Provide the [X, Y] coordinate of the cell's center where the given text is located.  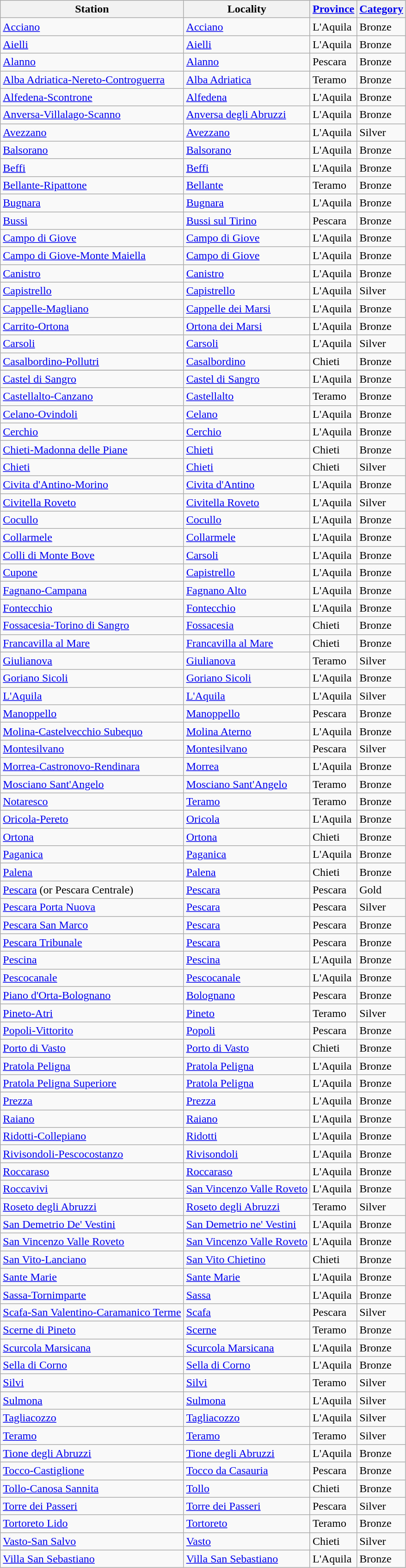
Morrea-Castronovo-Rendinara [92, 766]
Molina Aterno [247, 731]
Tocco-Castiglione [92, 1471]
Category [381, 9]
Scerne [247, 1330]
Popoli-Vittorito [92, 1030]
Roccavivi [92, 1189]
Tollo [247, 1488]
Civita d'Antino-Morino [92, 484]
Vasto [247, 1541]
Alba Adriatica-Nereto-Controguerra [92, 80]
Rivisondoli [247, 1154]
Cupone [92, 573]
Castellalto [247, 397]
San Vito Chietino [247, 1259]
Colli di Monte Bove [92, 555]
Anversa degli Abruzzi [247, 115]
Ortona dei Marsi [247, 326]
Bussi [92, 221]
Celano [247, 414]
San Vito-Lanciano [92, 1259]
Sassa [247, 1295]
Tollo-Canosa Sannita [92, 1488]
Oricola-Pereto [92, 819]
Casalbordino [247, 361]
Alfedena [247, 97]
Casalbordino-Pollutri [92, 361]
Molina-Castelvecchio Subequo [92, 731]
Fagnano-Campana [92, 590]
Sassa-Tornimparte [92, 1295]
Pescara (or Pescara Centrale) [92, 890]
Carrito-Ortona [92, 326]
Castellalto-Canzano [92, 397]
Chieti-Madonna delle Piane [92, 449]
Tocco da Casauria [247, 1471]
Tortoreto [247, 1524]
Campo di Giove-Monte Maiella [92, 256]
Bolognano [247, 995]
Piano d'Orta-Bolognano [92, 995]
Alfedena-Scontrone [92, 97]
Popoli [247, 1030]
Civita d'Antino [247, 484]
Pineto [247, 1013]
Gold [381, 890]
Scerne di Pineto [92, 1330]
Notaresco [92, 802]
San Demetrio ne' Vestini [247, 1224]
Province [333, 9]
Anversa-Villalago-Scanno [92, 115]
Fossacesia-Torino di Sangro [92, 626]
Cappelle dei Marsi [247, 309]
Celano-Ovindoli [92, 414]
Cappelle-Magliano [92, 309]
Bellante-Ripattone [92, 185]
Bussi sul Tirino [247, 221]
Locality [247, 9]
Oricola [247, 819]
Tortoreto Lido [92, 1524]
Alba Adriatica [247, 80]
Vasto-San Salvo [92, 1541]
Ridotti-Collepiano [92, 1136]
Ridotti [247, 1136]
Pratola Peligna Superiore [92, 1084]
Scafa-San Valentino-Caramanico Terme [92, 1312]
Fagnano Alto [247, 590]
Rivisondoli-Pescocostanzo [92, 1154]
Bellante [247, 185]
Pescara San Marco [92, 925]
Morrea [247, 766]
Fossacesia [247, 626]
Pescara Tribunale [92, 942]
Pineto-Atri [92, 1013]
Scafa [247, 1312]
Pescara Porta Nuova [92, 907]
Station [92, 9]
San Demetrio De' Vestini [92, 1224]
